Pinpoint the cell where the given text exists, returning its (X, Y) midpoint coordinate. 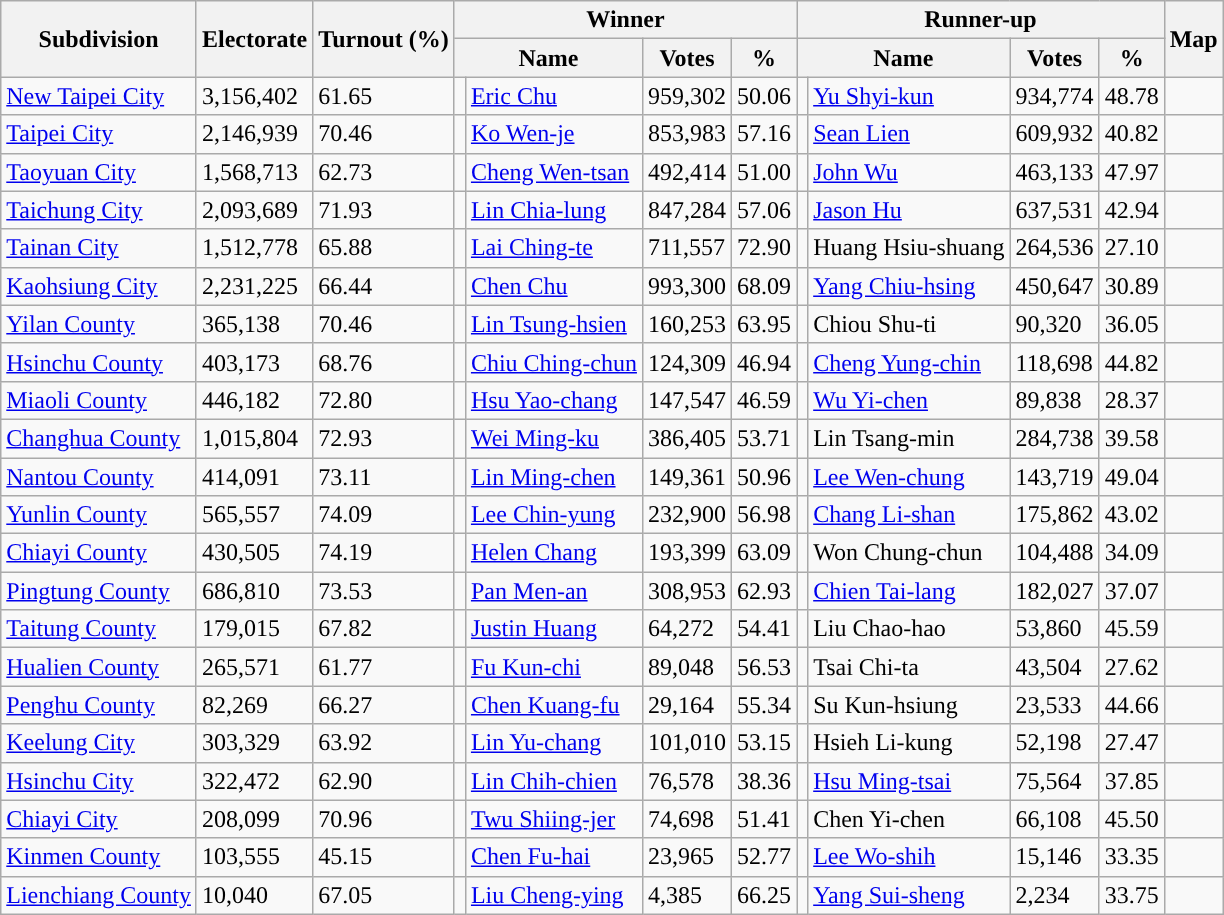
23,965 (686, 857)
Chang Li-shan (909, 515)
71.93 (384, 210)
993,300 (686, 286)
103,555 (254, 857)
15,146 (1054, 857)
Hsieh Li-kung (909, 743)
66.27 (384, 705)
2,093,689 (254, 210)
53.71 (764, 438)
51.00 (764, 172)
33.35 (1132, 857)
89,838 (1054, 400)
Lin Chia-lung (554, 210)
34.09 (1132, 553)
193,399 (686, 553)
Yang Chiu-hsing (909, 286)
Lin Yu-chang (554, 743)
175,862 (1054, 515)
63.95 (764, 324)
Chiayi County (99, 553)
44.66 (1132, 705)
Hsu Yao-chang (554, 400)
89,048 (686, 667)
322,472 (254, 781)
403,173 (254, 362)
48.78 (1132, 96)
Chen Yi-chen (909, 819)
Lee Wo-shih (909, 857)
Su Kun-hsiung (909, 705)
Miaoli County (99, 400)
Subdivision (99, 39)
Lin Tsang-min (909, 438)
414,091 (254, 477)
Lai Ching-te (554, 248)
1,568,713 (254, 172)
2,146,939 (254, 134)
Sean Lien (909, 134)
Lin Tsung-hsien (554, 324)
Wu Yi-chen (909, 400)
264,536 (1054, 248)
637,531 (1054, 210)
72.80 (384, 400)
40.82 (1132, 134)
45.50 (1132, 819)
49.04 (1132, 477)
565,557 (254, 515)
50.96 (764, 477)
711,557 (686, 248)
2,234 (1054, 895)
Yu Shyi-kun (909, 96)
Taoyuan City (99, 172)
365,138 (254, 324)
Cheng Wen-tsan (554, 172)
308,953 (686, 591)
New Taipei City (99, 96)
64,272 (686, 629)
36.05 (1132, 324)
Nantou County (99, 477)
65.88 (384, 248)
147,547 (686, 400)
446,182 (254, 400)
Won Chung-chun (909, 553)
67.82 (384, 629)
53.15 (764, 743)
57.16 (764, 134)
179,015 (254, 629)
Map (1194, 39)
182,027 (1054, 591)
Liu Cheng-ying (554, 895)
23,533 (1054, 705)
33.75 (1132, 895)
Penghu County (99, 705)
74,698 (686, 819)
Hualien County (99, 667)
47.97 (1132, 172)
68.09 (764, 286)
Pingtung County (99, 591)
52,198 (1054, 743)
73.11 (384, 477)
492,414 (686, 172)
74.19 (384, 553)
Chien Tai-lang (909, 591)
386,405 (686, 438)
44.82 (1132, 362)
430,505 (254, 553)
149,361 (686, 477)
959,302 (686, 96)
37.07 (1132, 591)
57.06 (764, 210)
463,133 (1054, 172)
62.90 (384, 781)
303,329 (254, 743)
265,571 (254, 667)
50.06 (764, 96)
Electorate (254, 39)
Hsu Ming-tsai (909, 781)
46.59 (764, 400)
John Wu (909, 172)
62.73 (384, 172)
Lee Chin-yung (554, 515)
101,010 (686, 743)
Kaohsiung City (99, 286)
450,647 (1054, 286)
29,164 (686, 705)
45.59 (1132, 629)
4,385 (686, 895)
Tsai Chi-ta (909, 667)
853,983 (686, 134)
Lee Wen-chung (909, 477)
Jason Hu (909, 210)
54.41 (764, 629)
284,738 (1054, 438)
46.94 (764, 362)
30.89 (1132, 286)
Wei Ming-ku (554, 438)
55.34 (764, 705)
3,156,402 (254, 96)
Chiu Ching-chun (554, 362)
62.93 (764, 591)
56.98 (764, 515)
28.37 (1132, 400)
Hsinchu City (99, 781)
66,108 (1054, 819)
63.09 (764, 553)
56.53 (764, 667)
124,309 (686, 362)
63.92 (384, 743)
Winner (625, 20)
38.36 (764, 781)
Eric Chu (554, 96)
Chiayi City (99, 819)
73.53 (384, 591)
Huang Hsiu-shuang (909, 248)
Lienchiang County (99, 895)
Helen Chang (554, 553)
42.94 (1132, 210)
Taichung City (99, 210)
10,040 (254, 895)
Runner-up (981, 20)
232,900 (686, 515)
82,269 (254, 705)
1,512,778 (254, 248)
Twu Shiing-jer (554, 819)
686,810 (254, 591)
Chen Fu-hai (554, 857)
66.44 (384, 286)
Chen Kuang-fu (554, 705)
Yang Sui-sheng (909, 895)
Tainan City (99, 248)
1,015,804 (254, 438)
68.76 (384, 362)
27.47 (1132, 743)
Changhua County (99, 438)
74.09 (384, 515)
76,578 (686, 781)
Fu Kun-chi (554, 667)
118,698 (1054, 362)
160,253 (686, 324)
39.58 (1132, 438)
72.90 (764, 248)
61.65 (384, 96)
Yilan County (99, 324)
Pan Men-an (554, 591)
52.77 (764, 857)
Justin Huang (554, 629)
934,774 (1054, 96)
27.62 (1132, 667)
51.41 (764, 819)
Hsinchu County (99, 362)
Lin Chih-chien (554, 781)
609,932 (1054, 134)
Lin Ming-chen (554, 477)
75,564 (1054, 781)
45.15 (384, 857)
Yunlin County (99, 515)
Cheng Yung-chin (909, 362)
847,284 (686, 210)
27.10 (1132, 248)
66.25 (764, 895)
Ko Wen-je (554, 134)
70.96 (384, 819)
208,099 (254, 819)
90,320 (1054, 324)
Kinmen County (99, 857)
43,504 (1054, 667)
Taipei City (99, 134)
Taitung County (99, 629)
104,488 (1054, 553)
61.77 (384, 667)
53,860 (1054, 629)
Keelung City (99, 743)
37.85 (1132, 781)
72.93 (384, 438)
Liu Chao-hao (909, 629)
Chiou Shu-ti (909, 324)
2,231,225 (254, 286)
43.02 (1132, 515)
Chen Chu (554, 286)
143,719 (1054, 477)
Turnout (%) (384, 39)
67.05 (384, 895)
